Scan for the cell matching the given text and deliver its (x, y) coordinate at center. 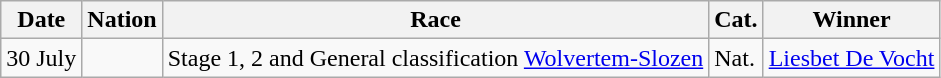
Liesbet De Vocht (852, 58)
30 July (42, 58)
Nat. (736, 58)
Race (436, 20)
Stage 1, 2 and General classification Wolvertem-Slozen (436, 58)
Winner (852, 20)
Nation (122, 20)
Date (42, 20)
Cat. (736, 20)
